From the cell containing the given text, extract its center point as (x, y) coordinate. 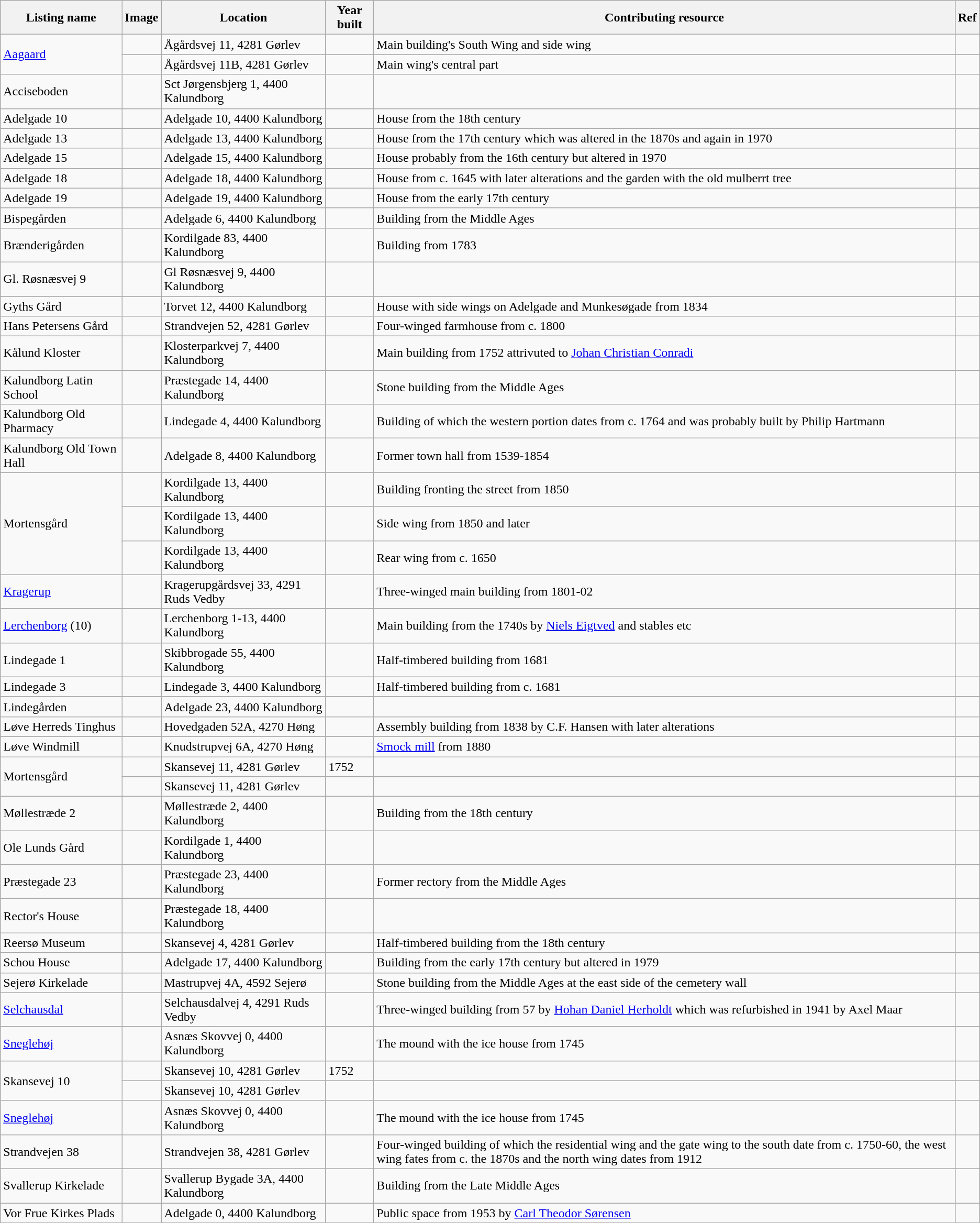
Strandvejen 38, 4281 Gørlev (243, 1151)
Side wing from 1850 and later (664, 524)
Hovedgaden 52A, 4270 Høng (243, 726)
Lindegade 3 (61, 687)
Image (141, 18)
Main building from the 1740s by Niels Eigtved and stables etc (664, 625)
Kordilgade 1, 4400 Kalundborg (243, 847)
Lerchenborg 1-13, 4400 Kalundborg (243, 625)
Hans Petersens Gård (61, 326)
Brænderigården (61, 245)
Contributing resource (664, 18)
House with side wings on Adelgade and Munkesøgade from 1834 (664, 306)
Løve Herreds Tinghus (61, 726)
Adelgade 15, 4400 Kalundborg (243, 158)
Former town hall from 1539-1854 (664, 456)
Half-timbered building from 1681 (664, 660)
Lindegade 4, 4400 Kalundborg (243, 421)
Main wing's central part (664, 64)
Kålund Kloster (61, 353)
Rear wing from c. 1650 (664, 557)
Lindegade 3, 4400 Kalundborg (243, 687)
Kalundborg Latin School (61, 388)
Building from the Middle Ages (664, 218)
Vor Frue Kirkes Plads (61, 1213)
Adelgade 19 (61, 198)
Smock mill from 1880 (664, 746)
Sct Jørgensbjerg 1, 4400 Kalundborg (243, 91)
Præstegade 14, 4400 Kalundborg (243, 388)
Ole Lunds Gård (61, 847)
Adelgade 17, 4400 Kalundborg (243, 963)
Møllestræde 2, 4400 Kalundborg (243, 814)
Building fronting the street from 1850 (664, 489)
Ref (967, 18)
Adelgade 15 (61, 158)
Selchausdal (61, 1010)
Acciseboden (61, 91)
Svallerup Bygade 3A, 4400 Kalundborg (243, 1186)
Assembly building from 1838 by C.F. Hansen with later alterations (664, 726)
Adelgade 18 (61, 178)
Adelgade 0, 4400 Kalundborg (243, 1213)
Stone building from the Middle Ages (664, 388)
Kragerup (61, 592)
Lindegården (61, 707)
Adelgade 13 (61, 138)
House probably from the 16th century but altered in 1970 (664, 158)
Three-winged main building from 1801-02 (664, 592)
Mastrupvej 4A, 4592 Sejerø (243, 983)
Skibbrogade 55, 4400 Kalundborg (243, 660)
Gl Røsnæsvej 9, 4400 Kalundborg (243, 279)
Skansevej 4, 4281 Gørlev (243, 943)
Year built (350, 18)
Ågårdsvej 11, 4281 Gørlev (243, 45)
Kalundborg Old Pharmacy (61, 421)
Adelgade 18, 4400 Kalundborg (243, 178)
Four-winged farmhouse from c. 1800 (664, 326)
Strandvejen 52, 4281 Gørlev (243, 326)
Main building from 1752 attrivuted to Johan Christian Conradi (664, 353)
Adelgade 13, 4400 Kalundborg (243, 138)
Building of which the western portion dates from c. 1764 and was probably built by Philip Hartmann (664, 421)
Aagaard (61, 54)
Public space from 1953 by Carl Theodor Sørensen (664, 1213)
Svallerup Kirkelade (61, 1186)
Adelgade 8, 4400 Kalundborg (243, 456)
Building from 1783 (664, 245)
Kalundborg Old Town Hall (61, 456)
Rector's House (61, 916)
Gyths Gård (61, 306)
Lerchenborg (10) (61, 625)
Schou House (61, 963)
Building from the early 17th century but altered in 1979 (664, 963)
Half-timbered building from c. 1681 (664, 687)
Three-winged building from 57 by Hohan Daniel Herholdt which was refurbished in 1941 by Axel Maar (664, 1010)
House from the 17th century which was altered in the 1870s and again in 1970 (664, 138)
House from c. 1645 with later alterations and the garden with the old mulberrt tree (664, 178)
Ågårdsvej 11B, 4281 Gørlev (243, 64)
Stone building from the Middle Ages at the east side of the cemetery wall (664, 983)
Adelgade 10, 4400 Kalundborg (243, 118)
Main building's South Wing and side wing (664, 45)
Møllestræde 2 (61, 814)
House from the early 17th century (664, 198)
Location (243, 18)
Adelgade 19, 4400 Kalundborg (243, 198)
Knudstrupvej 6A, 4270 Høng (243, 746)
Kragerupgårdsvej 33, 4291 Ruds Vedby (243, 592)
Løve Windmill (61, 746)
Skansevej 10 (61, 1081)
Listing name (61, 18)
Lindegade 1 (61, 660)
Building from the Late Middle Ages (664, 1186)
Kordilgade 83, 4400 Kalundborg (243, 245)
Former rectory from the Middle Ages (664, 882)
Sejerø Kirkelade (61, 983)
Præstegade 23, 4400 Kalundborg (243, 882)
Adelgade 23, 4400 Kalundborg (243, 707)
Strandvejen 38 (61, 1151)
Torvet 12, 4400 Kalundborg (243, 306)
House from the 18th century (664, 118)
Half-timbered building from the 18th century (664, 943)
Building from the 18th century (664, 814)
Adelgade 6, 4400 Kalundborg (243, 218)
Reersø Museum (61, 943)
Bispegården (61, 218)
Selchausdalvej 4, 4291 Ruds Vedby (243, 1010)
Gl. Røsnæsvej 9 (61, 279)
Præstegade 23 (61, 882)
Præstegade 18, 4400 Kalundborg (243, 916)
Adelgade 10 (61, 118)
Klosterparkvej 7, 4400 Kalundborg (243, 353)
